Locate the cell with the specified text and output its (x, y) center coordinate. 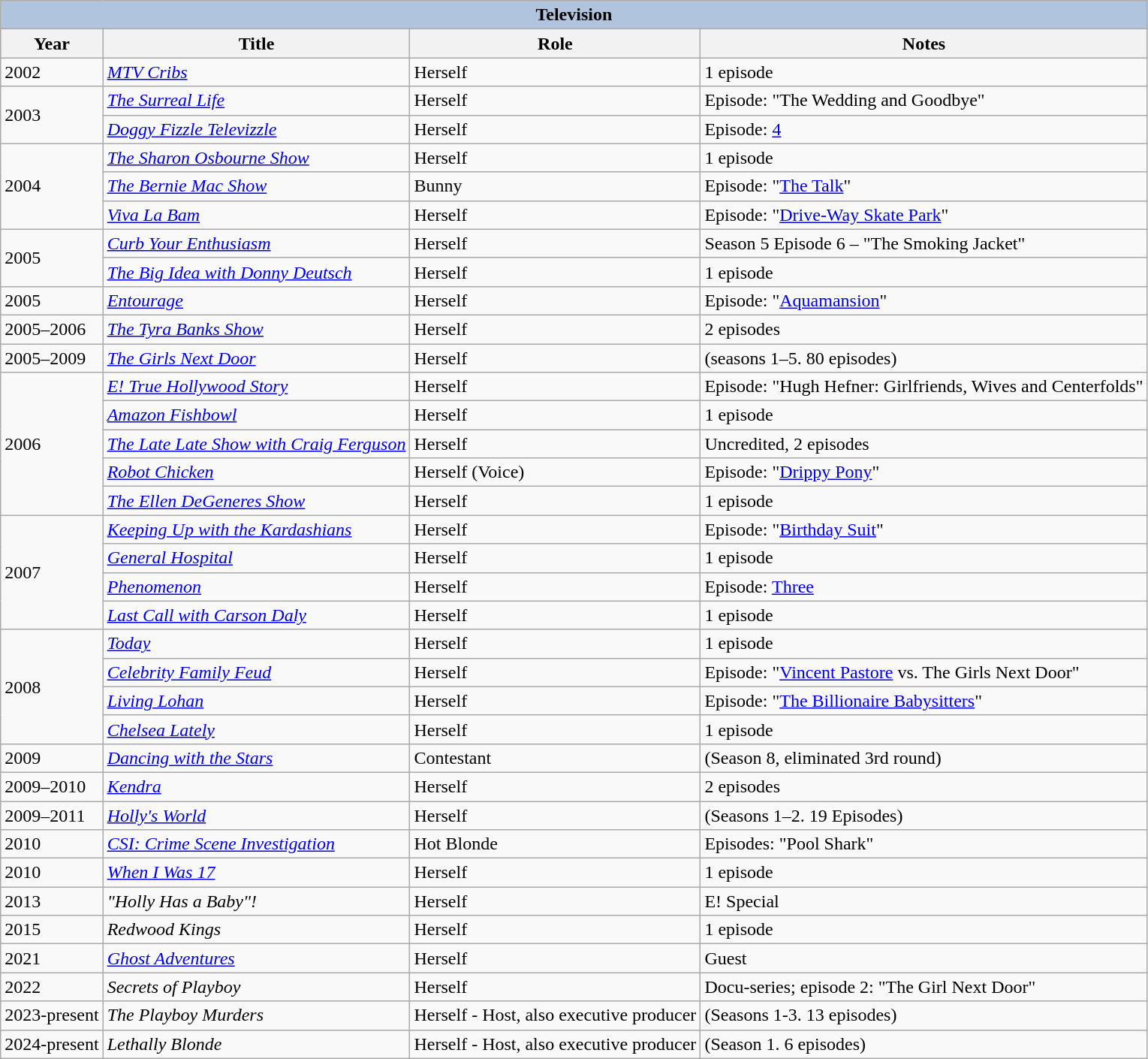
Episode: "The Billionaire Babysitters" (924, 701)
The Girls Next Door (257, 358)
Phenomenon (257, 587)
Year (52, 44)
(seasons 1–5. 80 episodes) (924, 358)
Living Lohan (257, 701)
2009 (52, 758)
Curb Your Enthusiasm (257, 243)
Episode: "The Wedding and Goodbye" (924, 101)
Episode: Three (924, 587)
Uncredited, 2 episodes (924, 444)
Episode: "Drive-Way Skate Park" (924, 215)
2023-present (52, 1015)
Contestant (556, 758)
Kendra (257, 786)
Doggy Fizzle Televizzle (257, 129)
The Ellen DeGeneres Show (257, 501)
Robot Chicken (257, 472)
Notes (924, 44)
2008 (52, 686)
When I Was 17 (257, 873)
The Tyra Banks Show (257, 329)
2021 (52, 958)
2005–2009 (52, 358)
Episode: "Vincent Pastore vs. The Girls Next Door" (924, 672)
Episode: "Drippy Pony" (924, 472)
Herself (Voice) (556, 472)
Episode: "The Talk" (924, 186)
2024-present (52, 1044)
General Hospital (257, 558)
E! True Hollywood Story (257, 387)
2022 (52, 987)
2002 (52, 72)
Secrets of Playboy (257, 987)
"Holly Has a Baby"! (257, 901)
The Late Late Show with Craig Ferguson (257, 444)
2005–2006 (52, 329)
The Surreal Life (257, 101)
Episode: "Aquamansion" (924, 300)
Season 5 Episode 6 – "The Smoking Jacket" (924, 243)
2007 (52, 572)
Hot Blonde (556, 844)
MTV Cribs (257, 72)
Celebrity Family Feud (257, 672)
Episode: "Hugh Hefner: Girlfriends, Wives and Centerfolds" (924, 387)
Redwood Kings (257, 930)
Last Call with Carson Daly (257, 615)
The Playboy Murders (257, 1015)
(Season 8, eliminated 3rd round) (924, 758)
Viva La Bam (257, 215)
E! Special (924, 901)
(Seasons 1-3. 13 episodes) (924, 1015)
2003 (52, 115)
(Season 1. 6 episodes) (924, 1044)
Title (257, 44)
Episode: 4 (924, 129)
The Bernie Mac Show (257, 186)
Dancing with the Stars (257, 758)
Amazon Fishbowl (257, 415)
(Seasons 1–2. 19 Episodes) (924, 815)
Television (574, 15)
The Sharon Osbourne Show (257, 158)
2009–2010 (52, 786)
Entourage (257, 300)
CSI: Crime Scene Investigation (257, 844)
2009–2011 (52, 815)
Episodes: "Pool Shark" (924, 844)
2013 (52, 901)
2004 (52, 186)
2006 (52, 444)
Ghost Adventures (257, 958)
Keeping Up with the Kardashians (257, 529)
Holly's World (257, 815)
Lethally Blonde (257, 1044)
The Big Idea with Donny Deutsch (257, 272)
Guest (924, 958)
Episode: "Birthday Suit" (924, 529)
Bunny (556, 186)
Docu-series; episode 2: "The Girl Next Door" (924, 987)
Today (257, 644)
Chelsea Lately (257, 729)
Role (556, 44)
2015 (52, 930)
